Return [x, y] of the center of cell containing provided text 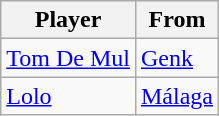
From [176, 20]
Tom De Mul [68, 58]
Player [68, 20]
Lolo [68, 96]
Genk [176, 58]
Málaga [176, 96]
